Search for the cell housing the specified text and yield its (X, Y) center coordinate. 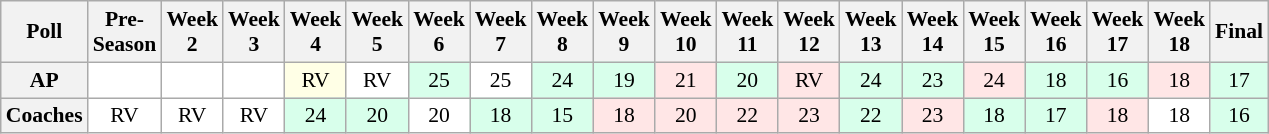
Week13 (871, 32)
Coaches (44, 116)
Week11 (748, 32)
Poll (44, 32)
15 (562, 116)
Pre-Season (125, 32)
Week12 (809, 32)
Week7 (501, 32)
Week6 (439, 32)
Week15 (994, 32)
Week5 (377, 32)
Week17 (1118, 32)
19 (624, 80)
Week16 (1056, 32)
Week4 (316, 32)
Week18 (1179, 32)
Week14 (933, 32)
Week10 (686, 32)
Week8 (562, 32)
AP (44, 80)
Final (1239, 32)
Week2 (192, 32)
Week3 (254, 32)
21 (686, 80)
Week9 (624, 32)
